For the text-containing cell, return its midpoint in (X, Y) coordinate format. 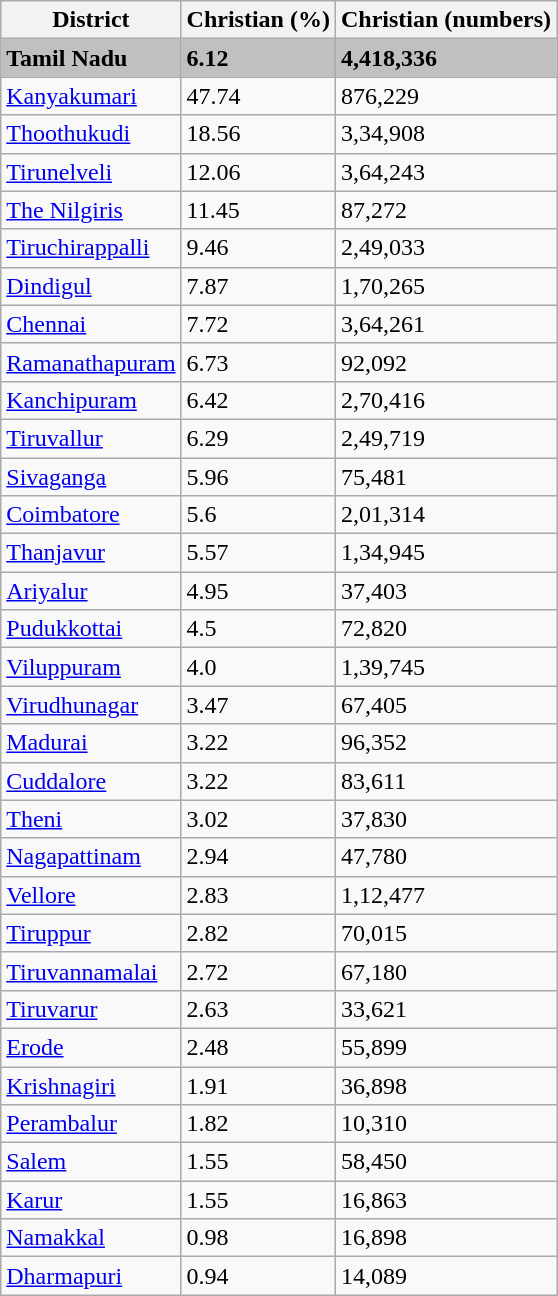
0.94 (258, 1276)
Virudhunagar (91, 705)
6.29 (258, 438)
Tiruvallur (91, 438)
Salem (91, 1162)
9.46 (258, 248)
1,12,477 (446, 895)
16,898 (446, 1238)
33,621 (446, 1009)
55,899 (446, 1047)
1,70,265 (446, 286)
2.94 (258, 857)
67,405 (446, 705)
5.6 (258, 515)
Sivaganga (91, 477)
876,229 (446, 96)
Tiruvarur (91, 1009)
3.47 (258, 705)
67,180 (446, 971)
2.63 (258, 1009)
Pudukkottai (91, 629)
16,863 (446, 1200)
37,403 (446, 591)
Nagapattinam (91, 857)
1.91 (258, 1085)
Krishnagiri (91, 1085)
2,49,033 (446, 248)
Viluppuram (91, 667)
1,34,945 (446, 553)
2,49,719 (446, 438)
75,481 (446, 477)
87,272 (446, 210)
4.95 (258, 591)
14,089 (446, 1276)
3,64,261 (446, 324)
2,01,314 (446, 515)
3,34,908 (446, 134)
1.82 (258, 1124)
10,310 (446, 1124)
83,611 (446, 781)
Kanchipuram (91, 400)
5.57 (258, 553)
72,820 (446, 629)
3,64,243 (446, 172)
12.06 (258, 172)
Tiruppur (91, 933)
Tiruchirappalli (91, 248)
2,70,416 (446, 400)
Namakkal (91, 1238)
2.72 (258, 971)
2.82 (258, 933)
6.73 (258, 362)
47.74 (258, 96)
Dharmapuri (91, 1276)
Christian (%) (258, 20)
Tirunelveli (91, 172)
Ramanathapuram (91, 362)
Coimbatore (91, 515)
Kanyakumari (91, 96)
47,780 (446, 857)
Chennai (91, 324)
Dindigul (91, 286)
Ariyalur (91, 591)
District (91, 20)
6.12 (258, 58)
The Nilgiris (91, 210)
18.56 (258, 134)
7.87 (258, 286)
2.48 (258, 1047)
1,39,745 (446, 667)
2.83 (258, 895)
58,450 (446, 1162)
Theni (91, 819)
96,352 (446, 743)
5.96 (258, 477)
Erode (91, 1047)
4.5 (258, 629)
Christian (numbers) (446, 20)
Cuddalore (91, 781)
0.98 (258, 1238)
4,418,336 (446, 58)
3.02 (258, 819)
11.45 (258, 210)
Vellore (91, 895)
Tamil Nadu (91, 58)
4.0 (258, 667)
Thanjavur (91, 553)
37,830 (446, 819)
Karur (91, 1200)
7.72 (258, 324)
70,015 (446, 933)
92,092 (446, 362)
6.42 (258, 400)
36,898 (446, 1085)
Perambalur (91, 1124)
Tiruvannamalai (91, 971)
Madurai (91, 743)
Thoothukudi (91, 134)
